Pinpoint the cell where the given text exists, returning its [X, Y] midpoint coordinate. 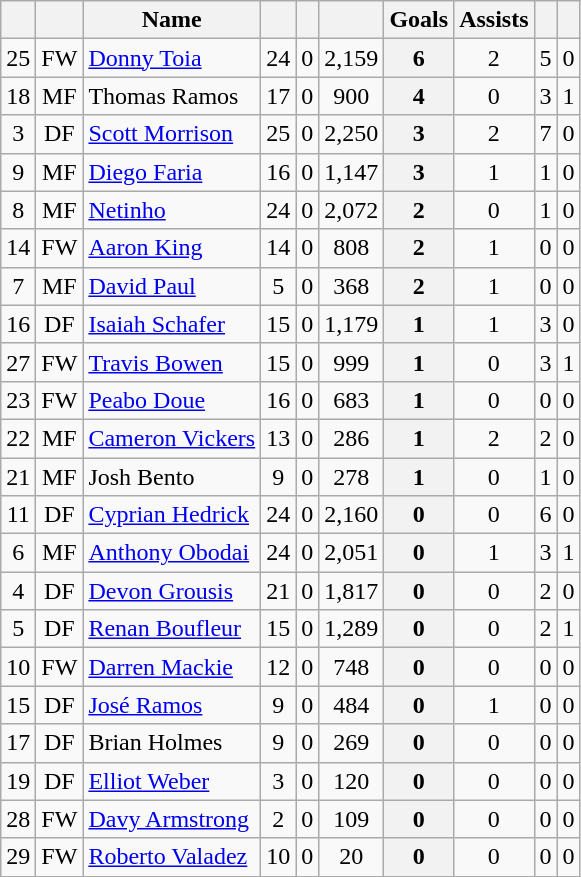
2,250 [352, 134]
900 [352, 96]
12 [278, 667]
120 [352, 781]
David Paul [172, 286]
Darren Mackie [172, 667]
Cyprian Hedrick [172, 515]
2,159 [352, 58]
2,051 [352, 553]
Renan Boufleur [172, 629]
Elliot Weber [172, 781]
28 [18, 819]
484 [352, 705]
Assists [494, 20]
109 [352, 819]
Isaiah Schafer [172, 324]
Thomas Ramos [172, 96]
Josh Bento [172, 477]
Travis Bowen [172, 362]
23 [18, 400]
Devon Grousis [172, 591]
278 [352, 477]
22 [18, 438]
1,817 [352, 591]
José Ramos [172, 705]
1,179 [352, 324]
18 [18, 96]
Peabo Doue [172, 400]
Diego Faria [172, 172]
19 [18, 781]
Cameron Vickers [172, 438]
Roberto Valadez [172, 857]
Goals [419, 20]
683 [352, 400]
Netinho [172, 210]
27 [18, 362]
2,072 [352, 210]
8 [18, 210]
Brian Holmes [172, 743]
13 [278, 438]
368 [352, 286]
999 [352, 362]
748 [352, 667]
11 [18, 515]
Scott Morrison [172, 134]
20 [352, 857]
269 [352, 743]
Davy Armstrong [172, 819]
1,289 [352, 629]
808 [352, 248]
Donny Toia [172, 58]
2,160 [352, 515]
286 [352, 438]
Name [172, 20]
Aaron King [172, 248]
Anthony Obodai [172, 553]
29 [18, 857]
1,147 [352, 172]
